Pinpoint the cell where the given text exists, returning its (x, y) midpoint coordinate. 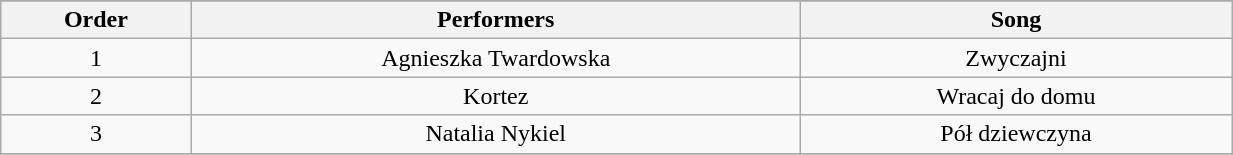
2 (96, 96)
Zwyczajni (1016, 58)
Song (1016, 20)
Natalia Nykiel (496, 134)
Wracaj do domu (1016, 96)
Kortez (496, 96)
1 (96, 58)
Pół dziewczyna (1016, 134)
3 (96, 134)
Performers (496, 20)
Agnieszka Twardowska (496, 58)
Order (96, 20)
